Capture the cell that displays the provided text and extract its [X, Y] central coordinate. 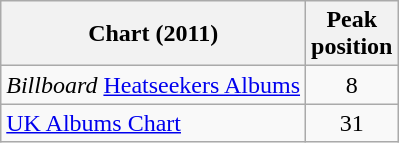
31 [352, 123]
Billboard Heatseekers Albums [154, 85]
Chart (2011) [154, 34]
Peakposition [352, 34]
UK Albums Chart [154, 123]
8 [352, 85]
